Detect which cell encompasses the target text, then output its (x, y) center coordinate. 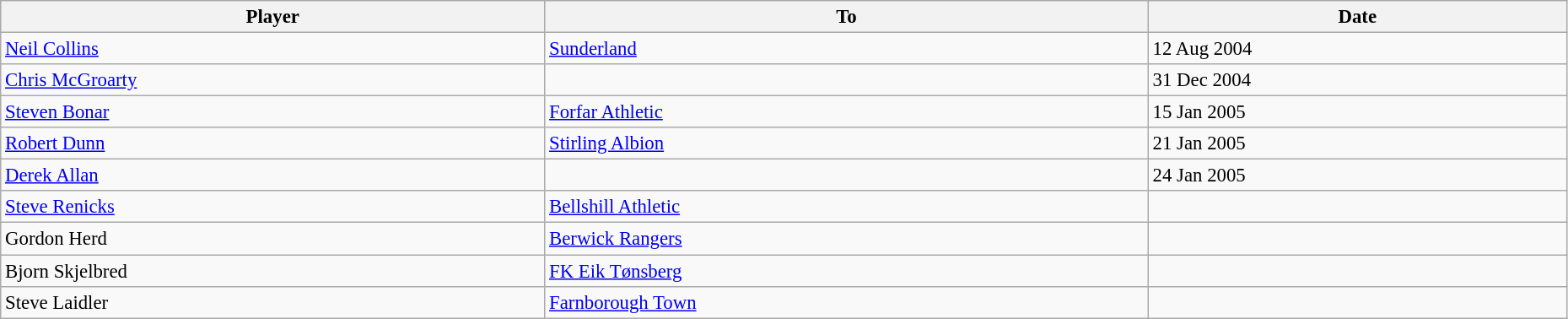
Forfar Athletic (847, 112)
Stirling Albion (847, 143)
Steven Bonar (273, 112)
21 Jan 2005 (1357, 143)
Neil Collins (273, 49)
Gordon Herd (273, 239)
12 Aug 2004 (1357, 49)
Bellshill Athletic (847, 207)
Chris McGroarty (273, 80)
To (847, 17)
Sunderland (847, 49)
Bjorn Skjelbred (273, 271)
Berwick Rangers (847, 239)
31 Dec 2004 (1357, 80)
Farnborough Town (847, 302)
Date (1357, 17)
Derek Allan (273, 176)
24 Jan 2005 (1357, 176)
Player (273, 17)
FK Eik Tønsberg (847, 271)
Steve Renicks (273, 207)
Robert Dunn (273, 143)
Steve Laidler (273, 302)
15 Jan 2005 (1357, 112)
